Extract the [x, y] coordinate from the center of the cell holding the provided text.  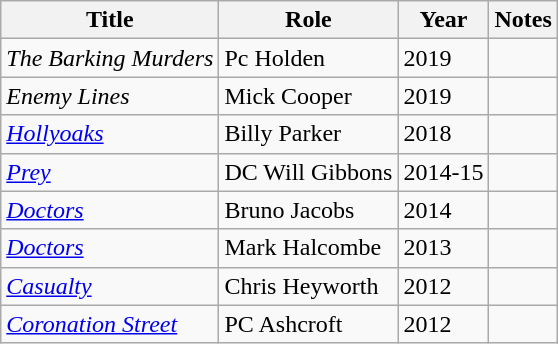
Chris Heyworth [308, 286]
Year [444, 20]
Prey [110, 172]
Hollyoaks [110, 134]
PC Ashcroft [308, 324]
Title [110, 20]
Mick Cooper [308, 96]
2014-15 [444, 172]
Bruno Jacobs [308, 210]
Coronation Street [110, 324]
Billy Parker [308, 134]
2013 [444, 248]
Casualty [110, 286]
Enemy Lines [110, 96]
2018 [444, 134]
2014 [444, 210]
Role [308, 20]
Mark Halcombe [308, 248]
Notes [523, 20]
Pc Holden [308, 58]
The Barking Murders [110, 58]
DC Will Gibbons [308, 172]
